Pinpoint the cell where the given text exists, returning its (x, y) midpoint coordinate. 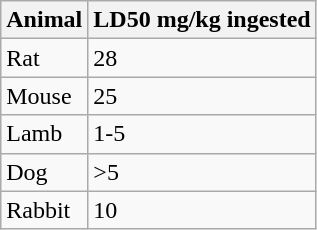
1-5 (202, 134)
Animal (44, 20)
>5 (202, 172)
Lamb (44, 134)
28 (202, 58)
LD50 mg/kg ingested (202, 20)
Dog (44, 172)
Mouse (44, 96)
Rat (44, 58)
25 (202, 96)
10 (202, 210)
Rabbit (44, 210)
